Pinpoint the cell where the given text exists, returning its [X, Y] midpoint coordinate. 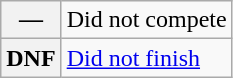
Did not compete [146, 20]
Did not finish [146, 58]
DNF [31, 58]
— [31, 20]
